Provide the (x, y) coordinate of the cell's center where the given text is located.  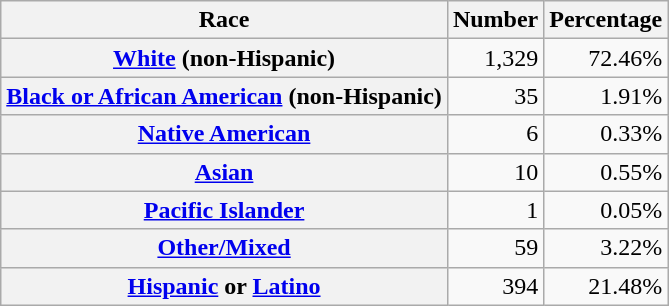
72.46% (606, 58)
Asian (224, 172)
1,329 (495, 58)
Number (495, 20)
6 (495, 134)
59 (495, 248)
Hispanic or Latino (224, 286)
Pacific Islander (224, 210)
Black or African American (non-Hispanic) (224, 96)
Percentage (606, 20)
Race (224, 20)
Native American (224, 134)
394 (495, 286)
0.33% (606, 134)
1.91% (606, 96)
White (non-Hispanic) (224, 58)
0.05% (606, 210)
1 (495, 210)
35 (495, 96)
21.48% (606, 286)
0.55% (606, 172)
10 (495, 172)
3.22% (606, 248)
Other/Mixed (224, 248)
